Pinpoint the cell where the given text exists, returning its (X, Y) midpoint coordinate. 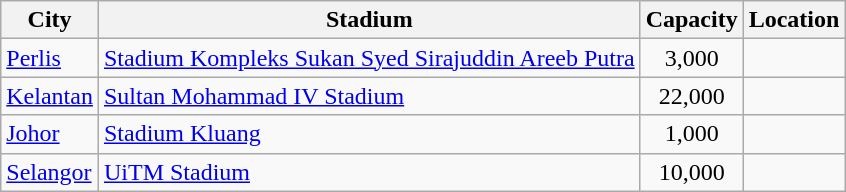
Stadium Kompleks Sukan Syed Sirajuddin Areeb Putra (369, 58)
Sultan Mohammad IV Stadium (369, 96)
Stadium (369, 20)
Perlis (50, 58)
10,000 (692, 172)
Johor (50, 134)
Capacity (692, 20)
22,000 (692, 96)
Selangor (50, 172)
Location (794, 20)
Kelantan (50, 96)
City (50, 20)
1,000 (692, 134)
3,000 (692, 58)
UiTM Stadium (369, 172)
Stadium Kluang (369, 134)
